Scan for the cell matching the given text and deliver its [x, y] coordinate at center. 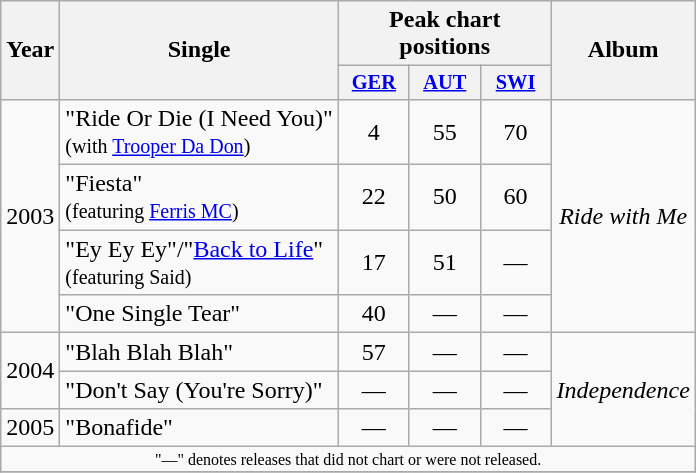
Ride with Me [623, 216]
SWI [516, 83]
"Bonafide" [200, 428]
Independence [623, 390]
4 [374, 132]
"Don't Say (You're Sorry)" [200, 390]
Peak chart positions [444, 34]
"Ride Or Die (I Need You)" (with Trooper Da Don) [200, 132]
17 [374, 262]
50 [444, 198]
55 [444, 132]
Year [30, 50]
Album [623, 50]
2003 [30, 216]
57 [374, 352]
2004 [30, 371]
51 [444, 262]
"—" denotes releases that did not chart or were not released. [348, 459]
"Blah Blah Blah" [200, 352]
Single [200, 50]
60 [516, 198]
AUT [444, 83]
"One Single Tear" [200, 314]
"Ey Ey Ey"/"Back to Life" (featuring Said) [200, 262]
GER [374, 83]
22 [374, 198]
40 [374, 314]
70 [516, 132]
2005 [30, 428]
"Fiesta" (featuring Ferris MC) [200, 198]
